Return (X, Y) of the center of cell containing provided text 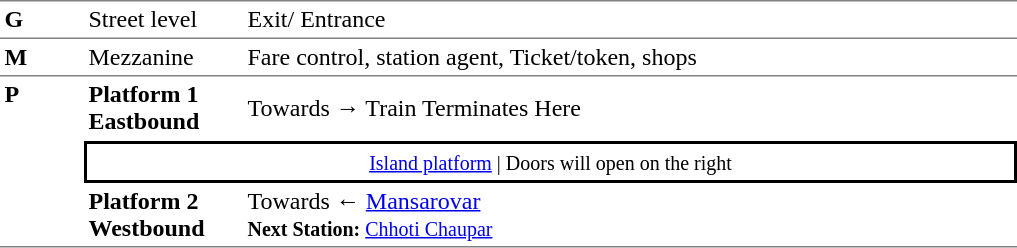
Mezzanine (164, 58)
Platform 2Westbound (164, 215)
Island platform | Doors will open on the right (550, 162)
Street level (164, 20)
Fare control, station agent, Ticket/token, shops (630, 58)
Exit/ Entrance (630, 20)
Platform 1Eastbound (164, 108)
G (42, 20)
Towards → Train Terminates Here (630, 108)
M (42, 58)
P (42, 162)
Towards ← MansarovarNext Station: Chhoti Chaupar (630, 215)
